Find where the given text appears and provide that cell's center as (x, y) coordinate. 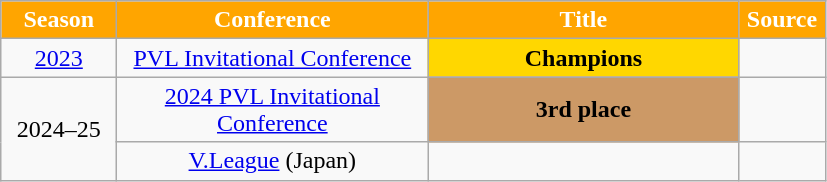
PVL Invitational Conference (272, 58)
3rd place (584, 110)
Title (584, 20)
2024 PVL Invitational Conference (272, 110)
Conference (272, 20)
2023 (59, 58)
Source (782, 20)
Season (59, 20)
Champions (584, 58)
V.League (Japan) (272, 161)
2024–25 (59, 128)
